Determine the (X, Y) coordinate at the center of the cell enclosing the given text.  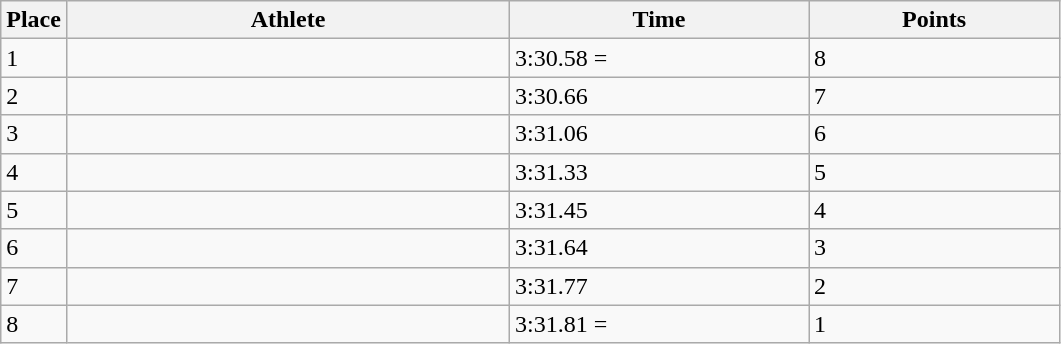
3:31.06 (660, 134)
Points (934, 20)
Place (34, 20)
3:31.33 (660, 172)
3:31.77 (660, 286)
3:31.81 = (660, 324)
3:31.45 (660, 210)
Athlete (288, 20)
3:30.66 (660, 96)
3:30.58 = (660, 58)
Time (660, 20)
3:31.64 (660, 248)
